Locate the cell with the specified text and output its [x, y] center coordinate. 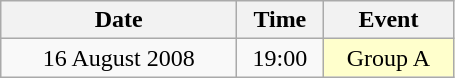
19:00 [280, 58]
Group A [388, 58]
Event [388, 20]
16 August 2008 [119, 58]
Date [119, 20]
Time [280, 20]
